Locate the cell with the specified text and output its (x, y) center coordinate. 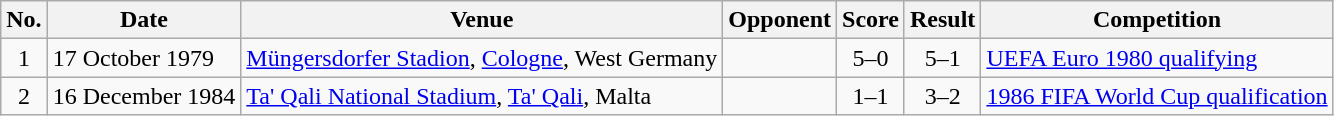
Date (144, 20)
Venue (482, 20)
1 (24, 58)
5–1 (942, 58)
Müngersdorfer Stadion, Cologne, West Germany (482, 58)
2 (24, 96)
Ta' Qali National Stadium, Ta' Qali, Malta (482, 96)
5–0 (871, 58)
17 October 1979 (144, 58)
No. (24, 20)
UEFA Euro 1980 qualifying (1157, 58)
Result (942, 20)
1–1 (871, 96)
16 December 1984 (144, 96)
Competition (1157, 20)
3–2 (942, 96)
1986 FIFA World Cup qualification (1157, 96)
Score (871, 20)
Opponent (780, 20)
